From the cell containing the given text, extract its center point as [x, y] coordinate. 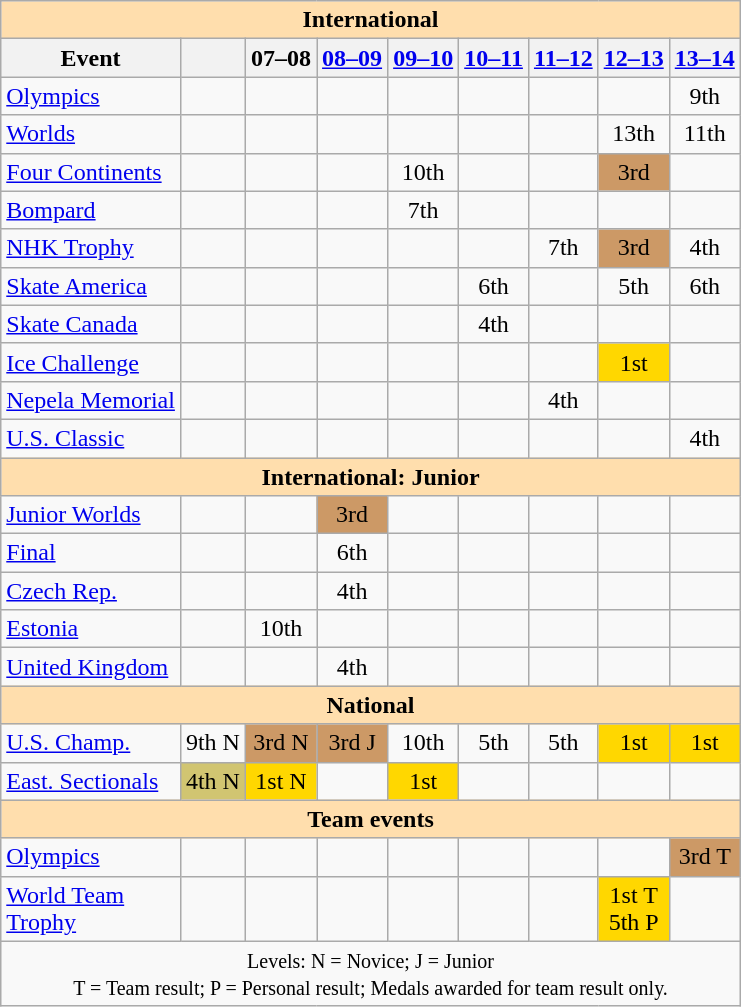
U.S. Classic [91, 438]
Skate America [91, 286]
3rd J [352, 743]
Bompard [91, 210]
Czech Rep. [91, 591]
9th [704, 96]
Ice Challenge [91, 362]
International: Junior [371, 477]
Four Continents [91, 172]
Event [91, 58]
09–10 [424, 58]
11th [704, 134]
Nepela Memorial [91, 400]
National [371, 705]
Team events [371, 819]
World TeamTrophy [91, 908]
U.S. Champ. [91, 743]
3rd N [280, 743]
10–11 [494, 58]
9th N [212, 743]
Skate Canada [91, 324]
Levels: N = Novice; J = Junior T = Team result; P = Personal result; Medals awarded for team result only. [371, 974]
United Kingdom [91, 667]
08–09 [352, 58]
13th [634, 134]
1st N [280, 781]
NHK Trophy [91, 248]
1st T 5th P [634, 908]
East. Sectionals [91, 781]
3rd T [704, 857]
Junior Worlds [91, 515]
Final [91, 553]
International [371, 20]
13–14 [704, 58]
Worlds [91, 134]
4th N [212, 781]
11–12 [563, 58]
07–08 [280, 58]
12–13 [634, 58]
Estonia [91, 629]
